Pinpoint the cell where the given text exists, returning its [x, y] midpoint coordinate. 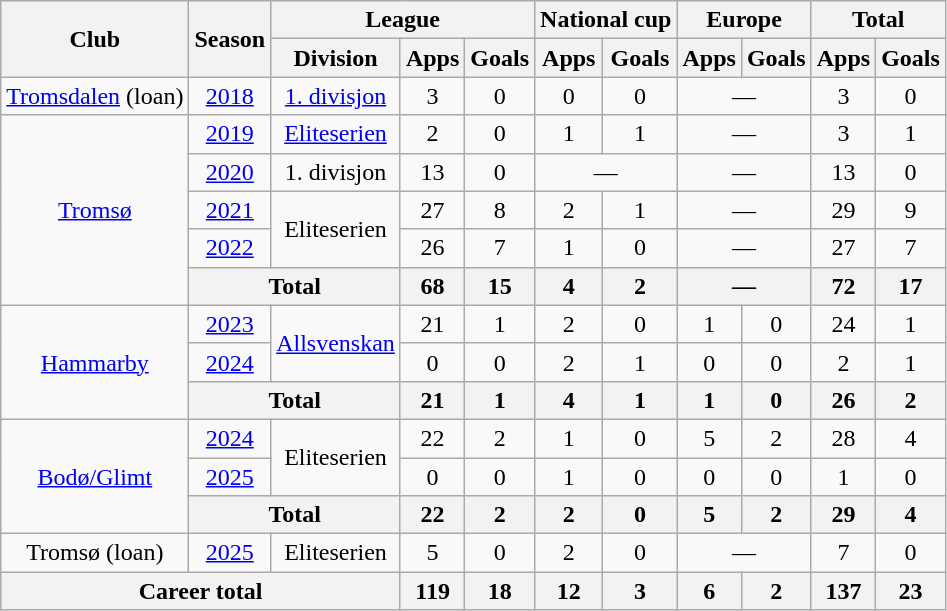
137 [843, 591]
12 [569, 591]
9 [911, 210]
17 [911, 286]
Bodø/Glimt [95, 476]
8 [500, 210]
23 [911, 591]
2021 [230, 210]
24 [843, 324]
2020 [230, 172]
2019 [230, 134]
68 [432, 286]
72 [843, 286]
Career total [201, 591]
Division [336, 58]
6 [709, 591]
Tromsø [95, 210]
15 [500, 286]
2023 [230, 324]
National cup [606, 20]
Tromsdalen (loan) [95, 96]
Allsvenskan [336, 343]
119 [432, 591]
Tromsø (loan) [95, 553]
18 [500, 591]
Europe [744, 20]
League [403, 20]
2018 [230, 96]
Season [230, 39]
Club [95, 39]
Hammarby [95, 362]
28 [843, 438]
2022 [230, 248]
